Return the (x, y) coordinate for the center point of the cell that contains the specified text.  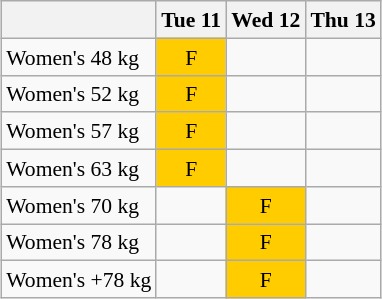
Women's 70 kg (78, 204)
Thu 13 (343, 20)
Women's 63 kg (78, 168)
Women's 48 kg (78, 56)
Women's 78 kg (78, 242)
Tue 11 (191, 20)
Women's 52 kg (78, 94)
Women's 57 kg (78, 130)
Wed 12 (266, 20)
Women's +78 kg (78, 280)
